Identify which cell holds the provided text, then report its (X, Y) central coordinate. 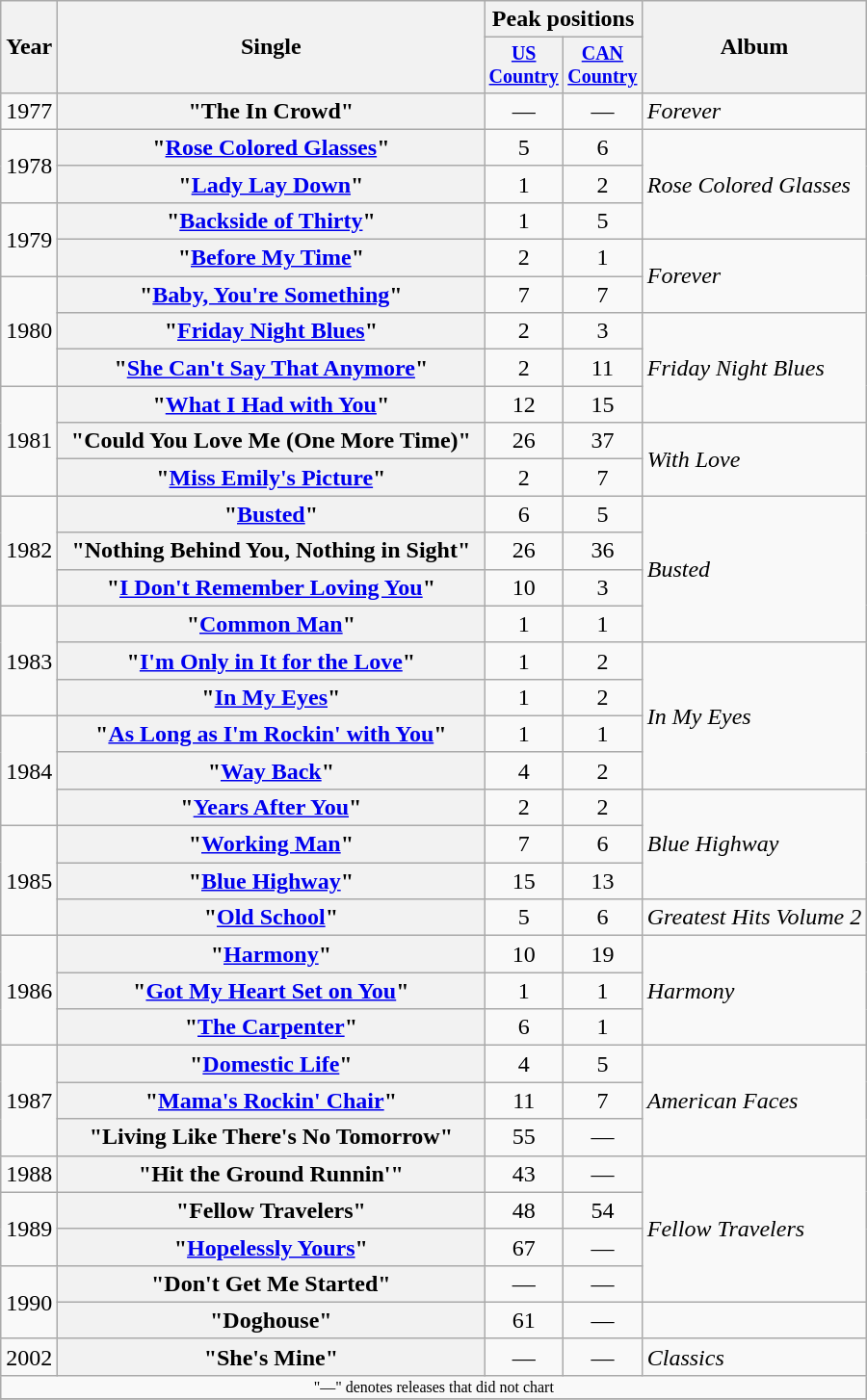
Greatest Hits Volume 2 (753, 918)
37 (603, 441)
54 (603, 1210)
1981 (29, 441)
"Don't Get Me Started" (272, 1283)
Rose Colored Glasses (753, 184)
"Harmony" (272, 954)
Friday Night Blues (753, 368)
Busted (753, 569)
1980 (29, 331)
"Backside of Thirty" (272, 220)
American Faces (753, 1101)
"Blue Highway" (272, 881)
Classics (753, 1357)
"Rose Colored Glasses" (272, 147)
Blue Highway (753, 843)
61 (524, 1320)
"Hopelessly Yours" (272, 1247)
1984 (29, 770)
1986 (29, 991)
1985 (29, 881)
"Common Man" (272, 624)
"The Carpenter" (272, 1027)
13 (603, 881)
CAN Country (603, 65)
"Before My Time" (272, 258)
"In My Eyes" (272, 697)
36 (603, 551)
US Country (524, 65)
Year (29, 47)
"She Can't Say That Anymore" (272, 368)
1988 (29, 1174)
Harmony (753, 991)
"Lady Lay Down" (272, 184)
With Love (753, 459)
Album (753, 47)
2002 (29, 1357)
"Hit the Ground Runnin'" (272, 1174)
In My Eyes (753, 715)
48 (524, 1210)
19 (603, 954)
"Miss Emily's Picture" (272, 478)
67 (524, 1247)
1982 (29, 551)
1987 (29, 1101)
1990 (29, 1302)
"Mama's Rockin' Chair" (272, 1101)
"Busted" (272, 514)
"The In Crowd" (272, 111)
"Working Man" (272, 844)
Peak positions (563, 19)
"—" denotes releases that did not chart (433, 1387)
"Domestic Life" (272, 1064)
"I'm Only in It for the Love" (272, 661)
"Living Like There's No Tomorrow" (272, 1137)
"Friday Night Blues" (272, 331)
Fellow Travelers (753, 1229)
"Could You Love Me (One More Time)" (272, 441)
Single (272, 47)
"She's Mine" (272, 1357)
1977 (29, 111)
1978 (29, 166)
"Doghouse" (272, 1320)
"What I Had with You" (272, 404)
1983 (29, 661)
"Baby, You're Something" (272, 295)
1979 (29, 239)
"Years After You" (272, 807)
12 (524, 404)
"Fellow Travelers" (272, 1210)
43 (524, 1174)
"Way Back" (272, 770)
"Nothing Behind You, Nothing in Sight" (272, 551)
55 (524, 1137)
1989 (29, 1229)
"I Don't Remember Loving You" (272, 587)
"Got My Heart Set on You" (272, 991)
"Old School" (272, 918)
"As Long as I'm Rockin' with You" (272, 734)
